Capture the cell that displays the provided text and extract its [x, y] central coordinate. 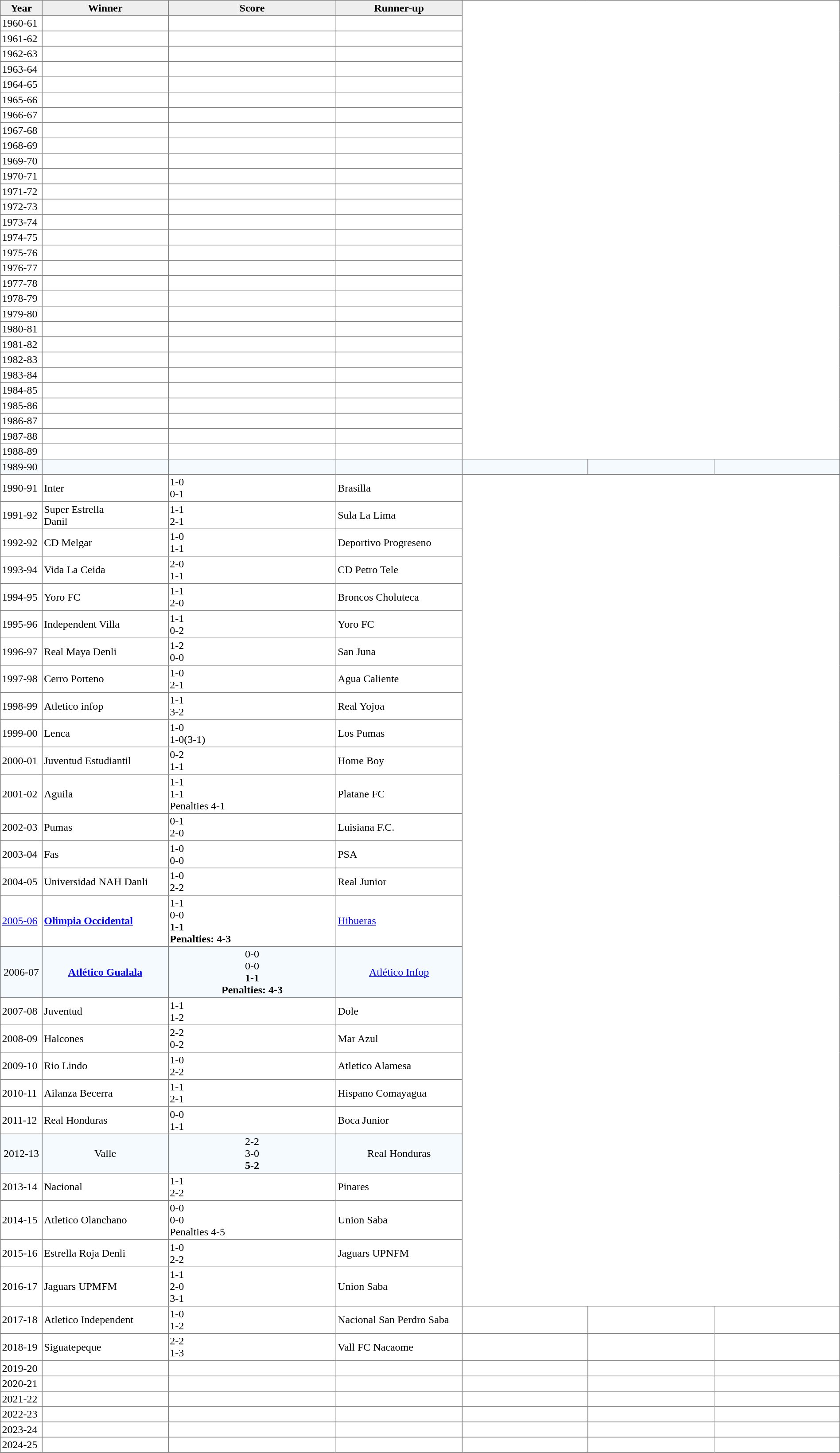
1-12-2 [253, 1187]
2-01-1 [253, 570]
1975-76 [21, 253]
Vall FC Nacaome [399, 1347]
Hibueras [399, 921]
2-23-05-2 [253, 1153]
Deportivo Progreseno [399, 543]
2020-21 [21, 1383]
1990-91 [21, 488]
1997-98 [21, 679]
2018-19 [21, 1347]
2024-25 [21, 1445]
1970-71 [21, 176]
Inter [105, 488]
Real Yojoa [399, 706]
Aguila [105, 794]
Pumas [105, 827]
1965-66 [21, 100]
Super EstrellaDanil [105, 516]
Nacional [105, 1187]
2001-02 [21, 794]
2-21-3 [253, 1347]
Siguatepeque [105, 1347]
Score [253, 8]
1-20-0 [253, 652]
Boca Junior [399, 1121]
2016-17 [21, 1286]
1-01-2 [253, 1320]
Real Junior [399, 882]
1996-97 [21, 652]
1999-00 [21, 734]
1960-61 [21, 23]
Broncos Choluteca [399, 597]
Fas [105, 855]
0-01-1 [253, 1121]
1984-85 [21, 390]
2013-14 [21, 1187]
Agua Caliente [399, 679]
Platane FC [399, 794]
Real Maya Denli [105, 652]
Hispano Comayagua [399, 1093]
Independent Villa [105, 625]
1-11-1Penalties 4-1 [253, 794]
1-11-2 [253, 1012]
Atletico Independent [105, 1320]
1986-87 [21, 421]
1980-81 [21, 329]
2-20-2 [253, 1039]
1982-83 [21, 359]
1985-86 [21, 406]
Year [21, 8]
1-10-2 [253, 625]
1991-92 [21, 516]
1-12-03-1 [253, 1286]
Universidad NAH Danli [105, 882]
Atletico infop [105, 706]
CD Petro Tele [399, 570]
1963-64 [21, 69]
1973-74 [21, 222]
1964-65 [21, 84]
2005-06 [21, 921]
1-02-1 [253, 679]
1998-99 [21, 706]
1979-80 [21, 314]
1967-68 [21, 130]
Home Boy [399, 761]
1-01-0(3-1) [253, 734]
Atletico Olanchano [105, 1220]
1968-69 [21, 145]
Olimpia Occidental [105, 921]
Winner [105, 8]
Cerro Porteno [105, 679]
2002-03 [21, 827]
1988-89 [21, 451]
2014-15 [21, 1220]
Brasilla [399, 488]
2019-20 [21, 1368]
Los Pumas [399, 734]
Estrella Roja Denli [105, 1254]
1961-62 [21, 39]
2012-13 [21, 1153]
Atlético Gualala [105, 972]
2011-12 [21, 1121]
1962-63 [21, 54]
Jaguars UPNFM [399, 1254]
2009-10 [21, 1066]
1992-92 [21, 543]
Luisiana F.C. [399, 827]
San Juna [399, 652]
1974-75 [21, 237]
1987-88 [21, 436]
1989-90 [21, 467]
0-00-0Penalties 4-5 [253, 1220]
Vida La Ceida [105, 570]
1969-70 [21, 161]
Nacional San Perdro Saba [399, 1320]
1977-78 [21, 283]
2022-23 [21, 1414]
1995-96 [21, 625]
2006-07 [21, 972]
1-13-2 [253, 706]
Jaguars UPMFM [105, 1286]
0-21-1 [253, 761]
Juventud [105, 1012]
1978-79 [21, 298]
Sula La Lima [399, 516]
2010-11 [21, 1093]
Dole [399, 1012]
Mar Azul [399, 1039]
2017-18 [21, 1320]
1-01-1 [253, 543]
1-00-1 [253, 488]
Juventud Estudiantil [105, 761]
Pinares [399, 1187]
Lenca [105, 734]
1971-72 [21, 191]
2015-16 [21, 1254]
1972-73 [21, 207]
PSA [399, 855]
CD Melgar [105, 543]
2021-22 [21, 1399]
1994-95 [21, 597]
2023-24 [21, 1430]
Valle [105, 1153]
0-12-0 [253, 827]
1981-82 [21, 344]
1-00-0 [253, 855]
Atlético Infop [399, 972]
1993-94 [21, 570]
2008-09 [21, 1039]
Runner-up [399, 8]
1976-77 [21, 268]
2007-08 [21, 1012]
Halcones [105, 1039]
Rio Lindo [105, 1066]
1983-84 [21, 375]
Atletico Alamesa [399, 1066]
1966-67 [21, 115]
Ailanza Becerra [105, 1093]
1-10-01-1Penalties: 4-3 [253, 921]
2000-01 [21, 761]
0-00-01-1Penalties: 4-3 [253, 972]
1-12-0 [253, 597]
2004-05 [21, 882]
2003-04 [21, 855]
